Determine the (X, Y) coordinate at the center of the cell enclosing the given text.  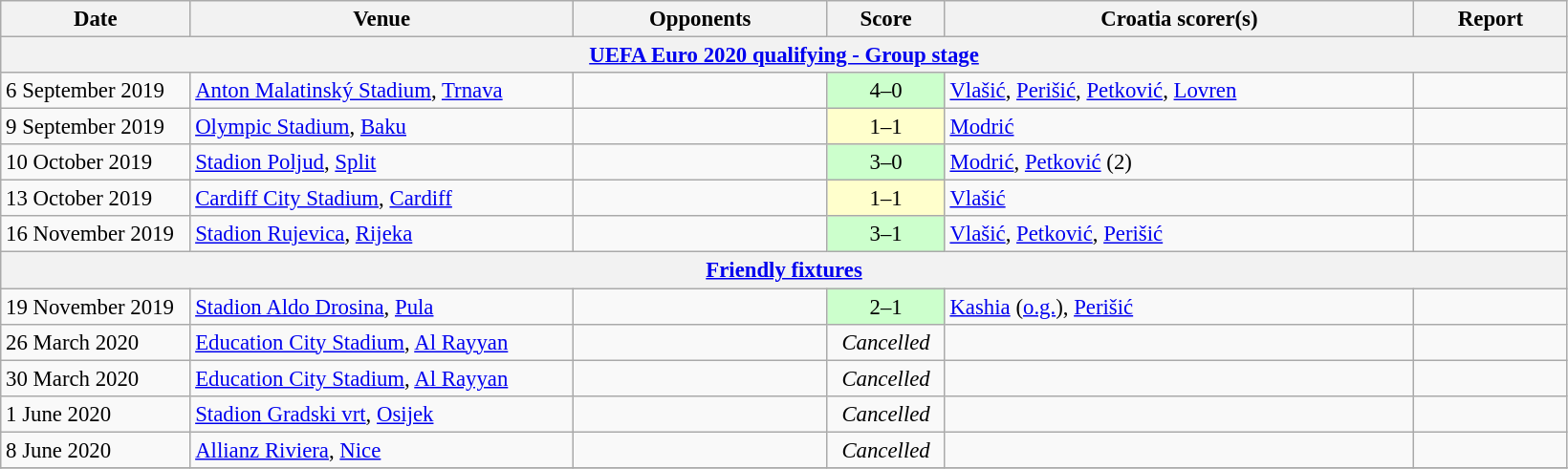
19 November 2019 (96, 307)
Score (885, 19)
Anton Malatinský Stadium, Trnava (382, 91)
Stadion Poljud, Split (382, 162)
Vlašić, Petković, Perišić (1180, 234)
3–0 (885, 162)
30 March 2020 (96, 378)
4–0 (885, 91)
Stadion Gradski vrt, Osijek (382, 414)
9 September 2019 (96, 127)
Modrić (1180, 127)
1 June 2020 (96, 414)
Opponents (700, 19)
Stadion Aldo Drosina, Pula (382, 307)
Cardiff City Stadium, Cardiff (382, 199)
Report (1492, 19)
Vlašić (1180, 199)
Modrić, Petković (2) (1180, 162)
Friendly fixtures (784, 270)
Venue (382, 19)
16 November 2019 (96, 234)
6 September 2019 (96, 91)
Stadion Rujevica, Rijeka (382, 234)
2–1 (885, 307)
Allianz Riviera, Nice (382, 450)
Vlašić, Perišić, Petković, Lovren (1180, 91)
Date (96, 19)
26 March 2020 (96, 342)
Kashia (o.g.), Perišić (1180, 307)
Olympic Stadium, Baku (382, 127)
10 October 2019 (96, 162)
3–1 (885, 234)
Croatia scorer(s) (1180, 19)
UEFA Euro 2020 qualifying - Group stage (784, 55)
13 October 2019 (96, 199)
8 June 2020 (96, 450)
